Search for the cell housing the specified text and yield its (X, Y) center coordinate. 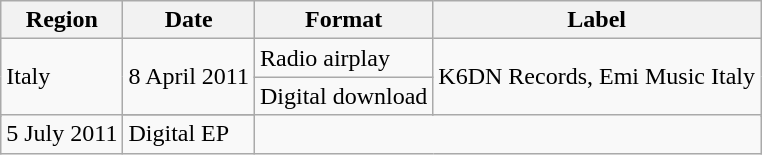
Label (597, 20)
Format (343, 20)
Digital EP (189, 134)
Italy (62, 77)
K6DN Records, Emi Music Italy (597, 77)
5 July 2011 (62, 134)
8 April 2011 (189, 77)
Digital download (343, 96)
Radio airplay (343, 58)
Region (62, 20)
Date (189, 20)
